Find where the given text appears and provide that cell's center as (X, Y) coordinate. 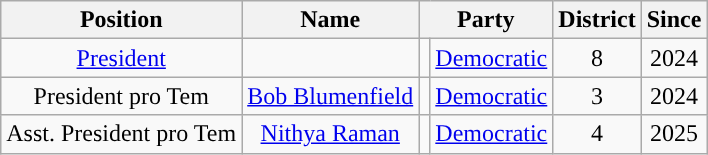
President (122, 58)
Bob Blumenfield (330, 96)
Position (122, 20)
Asst. President pro Tem (122, 134)
District (597, 20)
4 (597, 134)
Party (486, 20)
2025 (674, 134)
Since (674, 20)
8 (597, 58)
Nithya Raman (330, 134)
3 (597, 96)
Name (330, 20)
President pro Tem (122, 96)
